From the cell containing the given text, extract its center point as [x, y] coordinate. 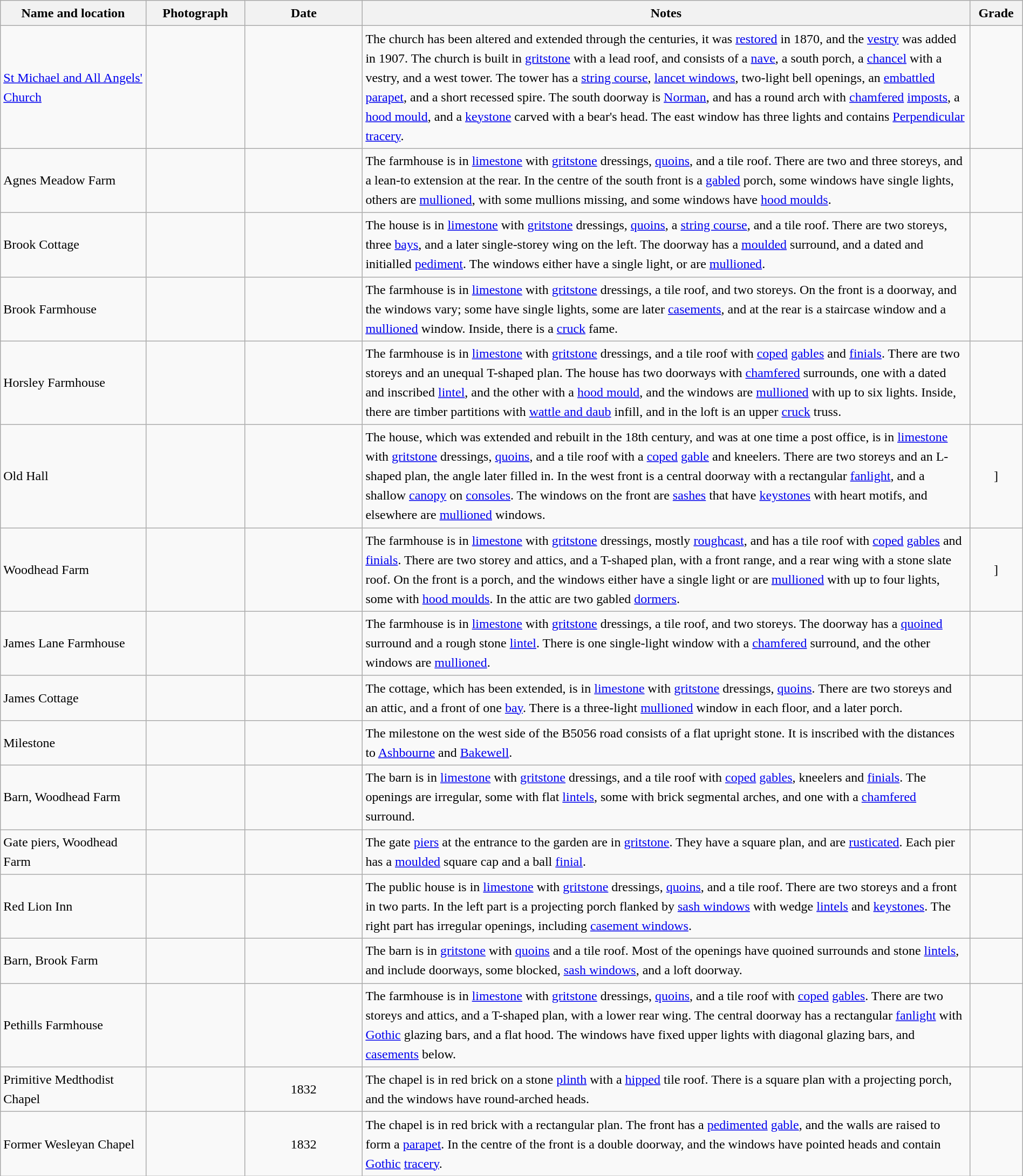
Barn, Woodhead Farm [73, 797]
Grade [996, 13]
Name and location [73, 13]
The milestone on the west side of the B5056 road consists of a flat upright stone. It is inscribed with the distances to Ashbourne and Bakewell. [666, 742]
Former Wesleyan Chapel [73, 1144]
Milestone [73, 742]
Brook Cottage [73, 245]
Agnes Meadow Farm [73, 180]
Brook Farmhouse [73, 309]
Barn, Brook Farm [73, 961]
James Cottage [73, 698]
Old Hall [73, 476]
James Lane Farmhouse [73, 643]
Primitive Medthodist Chapel [73, 1090]
Woodhead Farm [73, 570]
Red Lion Inn [73, 906]
Pethills Farmhouse [73, 1025]
St Michael and All Angels' Church [73, 87]
Gate piers, Woodhead Farm [73, 852]
Horsley Farmhouse [73, 383]
Date [304, 13]
Photograph [195, 13]
Notes [666, 13]
